Scan for the cell matching the given text and deliver its [x, y] coordinate at center. 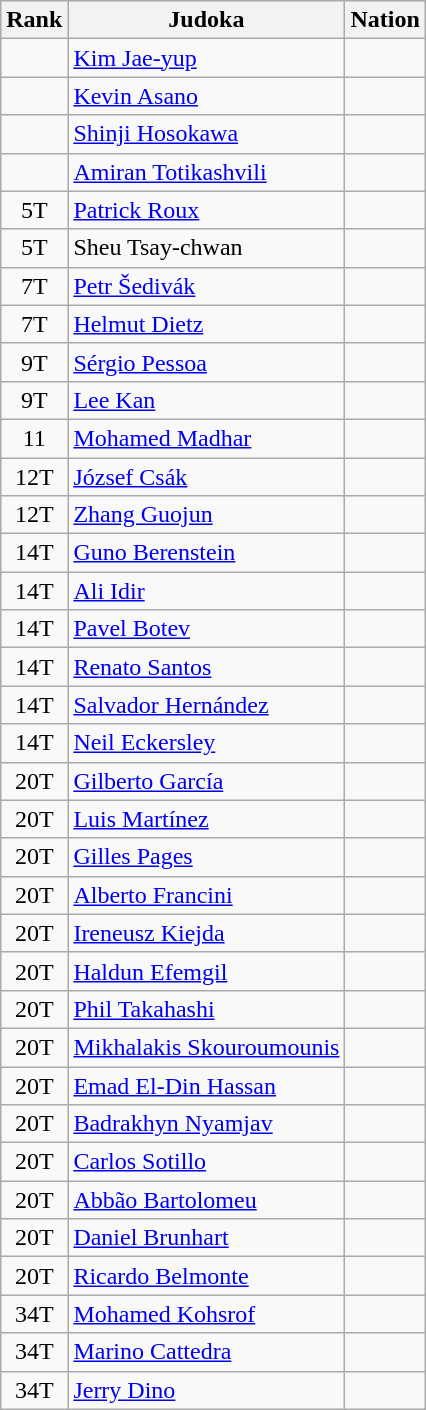
Lee Kan [206, 400]
Pavel Botev [206, 629]
Guno Berenstein [206, 553]
Shinji Hosokawa [206, 134]
Patrick Roux [206, 210]
Ali Idir [206, 591]
Mohamed Madhar [206, 438]
Gilberto García [206, 781]
Abbão Bartolomeu [206, 1200]
Gilles Pages [206, 857]
Haldun Efemgil [206, 971]
Carlos Sotillo [206, 1162]
Salvador Hernández [206, 705]
Mikhalakis Skouroumounis [206, 1047]
Helmut Dietz [206, 324]
Petr Šedivák [206, 286]
Kim Jae-yup [206, 58]
11 [34, 438]
Jerry Dino [206, 1390]
Daniel Brunhart [206, 1238]
Emad El-Din Hassan [206, 1085]
Luis Martínez [206, 819]
Ricardo Belmonte [206, 1276]
Marino Cattedra [206, 1352]
Phil Takahashi [206, 1009]
Nation [385, 20]
Sheu Tsay-chwan [206, 248]
Alberto Francini [206, 895]
Renato Santos [206, 667]
Neil Eckersley [206, 743]
József Csák [206, 477]
Rank [34, 20]
Zhang Guojun [206, 515]
Amiran Totikashvili [206, 172]
Sérgio Pessoa [206, 362]
Ireneusz Kiejda [206, 933]
Badrakhyn Nyamjav [206, 1124]
Judoka [206, 20]
Kevin Asano [206, 96]
Mohamed Kohsrof [206, 1314]
